Find where the given text appears and provide that cell's center as (x, y) coordinate. 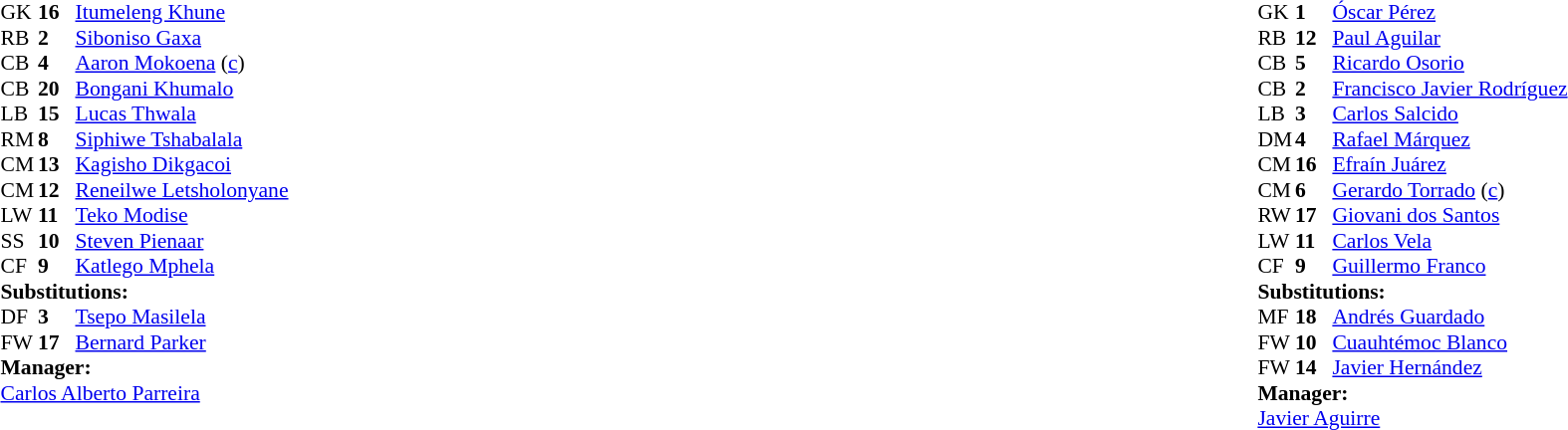
Kagisho Dikgacoi (182, 164)
Paul Aguilar (1449, 38)
5 (1314, 63)
Katlego Mphela (182, 266)
13 (57, 164)
Giovani dos Santos (1449, 216)
MF (1276, 318)
Tsepo Masilela (182, 318)
RW (1276, 216)
Carlos Salcido (1449, 114)
Rafael Márquez (1449, 139)
Ricardo Osorio (1449, 63)
Siphiwe Tshabalala (182, 139)
Andrés Guardado (1449, 318)
Gerardo Torrado (c) (1449, 190)
Steven Pienaar (182, 241)
Javier Hernández (1449, 367)
Siboniso Gaxa (182, 38)
Óscar Pérez (1449, 13)
RM (19, 139)
Lucas Thwala (182, 114)
Carlos Alberto Parreira (143, 393)
Francisco Javier Rodríguez (1449, 89)
Cuauhtémoc Blanco (1449, 342)
Guillermo Franco (1449, 266)
18 (1314, 318)
DM (1276, 139)
14 (1314, 367)
Bongani Khumalo (182, 89)
8 (57, 139)
Teko Modise (182, 216)
Efraín Juárez (1449, 164)
Carlos Vela (1449, 241)
20 (57, 89)
6 (1314, 190)
Bernard Parker (182, 342)
Reneilwe Letsholonyane (182, 190)
1 (1314, 13)
15 (57, 114)
SS (19, 241)
Itumeleng Khune (182, 13)
DF (19, 318)
Aaron Mokoena (c) (182, 63)
